Return [X, Y] of the center of cell containing provided text 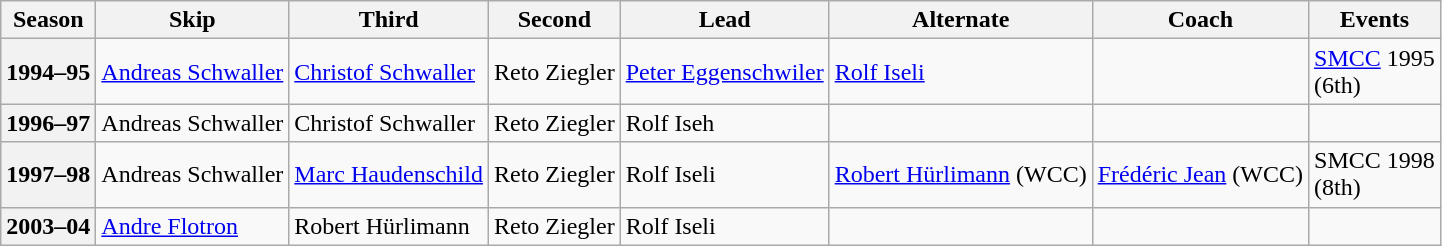
1996–97 [48, 123]
SMCC 1995 (6th) [1375, 72]
Rolf Iseh [724, 123]
Marc Haudenschild [389, 174]
Events [1375, 20]
Season [48, 20]
Andre Flotron [192, 226]
1997–98 [48, 174]
Frédéric Jean (WCC) [1200, 174]
2003–04 [48, 226]
Lead [724, 20]
Alternate [960, 20]
1994–95 [48, 72]
Third [389, 20]
Peter Eggenschwiler [724, 72]
SMCC 1998 (8th) [1375, 174]
Coach [1200, 20]
Robert Hürlimann (WCC) [960, 174]
Second [554, 20]
Robert Hürlimann [389, 226]
Skip [192, 20]
